Detect which cell encompasses the target text, then output its [X, Y] center coordinate. 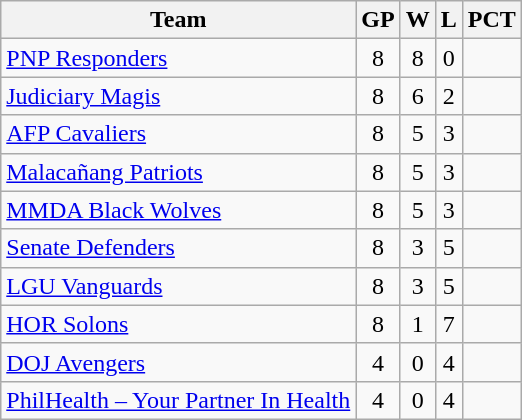
DOJ Avengers [178, 362]
Team [178, 20]
6 [418, 96]
L [448, 20]
1 [418, 324]
HOR Solons [178, 324]
Judiciary Magis [178, 96]
Senate Defenders [178, 248]
LGU Vanguards [178, 286]
2 [448, 96]
PhilHealth – Your Partner In Health [178, 400]
7 [448, 324]
W [418, 20]
AFP Cavaliers [178, 134]
MMDA Black Wolves [178, 210]
Malacañang Patriots [178, 172]
PNP Responders [178, 58]
GP [378, 20]
PCT [492, 20]
